Output the (X, Y) coordinate of the center of the cell containing the given text.  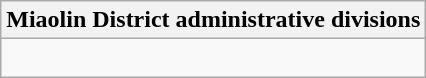
Miaolin District administrative divisions (214, 20)
